Pinpoint the cell where the given text exists, returning its (x, y) midpoint coordinate. 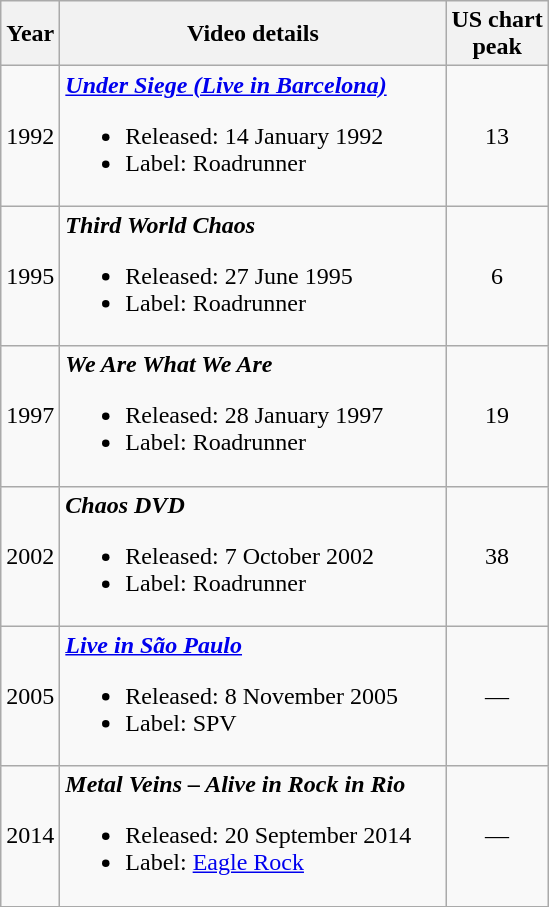
1995 (30, 276)
Chaos DVDReleased: 7 October 2002Label: Roadrunner (253, 556)
Third World ChaosReleased: 27 June 1995Label: Roadrunner (253, 276)
38 (497, 556)
1997 (30, 416)
2002 (30, 556)
19 (497, 416)
Under Siege (Live in Barcelona)Released: 14 January 1992Label: Roadrunner (253, 136)
Year (30, 34)
Video details (253, 34)
Metal Veins – Alive in Rock in RioReleased: 20 September 2014Label: Eagle Rock (253, 836)
US chartpeak (497, 34)
1992 (30, 136)
2014 (30, 836)
6 (497, 276)
2005 (30, 696)
Live in São PauloReleased: 8 November 2005Label: SPV (253, 696)
We Are What We AreReleased: 28 January 1997Label: Roadrunner (253, 416)
13 (497, 136)
